Return the (X, Y) coordinate for the center point of the cell that contains the specified text.  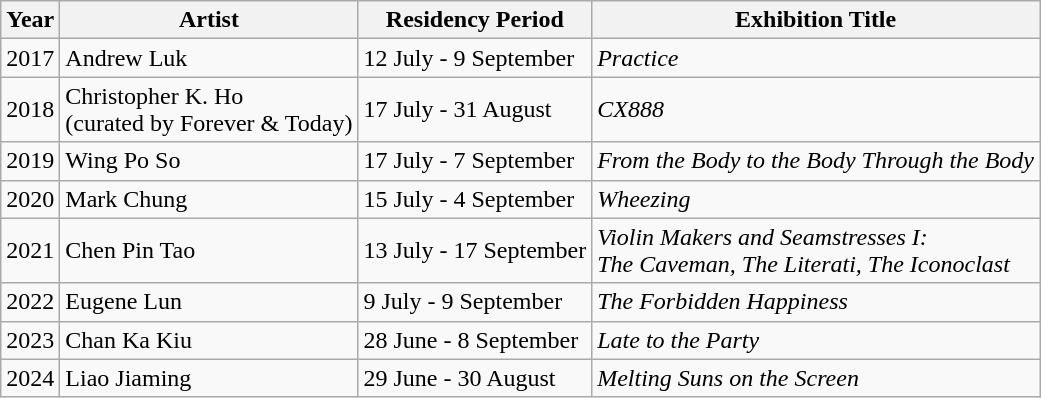
Wing Po So (209, 161)
2019 (30, 161)
Late to the Party (816, 340)
Andrew Luk (209, 58)
17 July - 31 August (475, 110)
15 July - 4 September (475, 199)
2024 (30, 378)
Eugene Lun (209, 302)
17 July - 7 September (475, 161)
9 July - 9 September (475, 302)
2023 (30, 340)
2017 (30, 58)
Residency Period (475, 20)
Year (30, 20)
Melting Suns on the Screen (816, 378)
Chan Ka Kiu (209, 340)
28 June - 8 September (475, 340)
12 July - 9 September (475, 58)
2020 (30, 199)
CX888 (816, 110)
Liao Jiaming (209, 378)
13 July - 17 September (475, 250)
Mark Chung (209, 199)
2022 (30, 302)
The Forbidden Happiness (816, 302)
Violin Makers and Seamstresses I:The Caveman, The Literati, The Iconoclast (816, 250)
Exhibition Title (816, 20)
Artist (209, 20)
Christopher K. Ho(curated by Forever & Today) (209, 110)
Chen Pin Tao (209, 250)
From the Body to the Body Through the Body (816, 161)
2021 (30, 250)
29 June - 30 August (475, 378)
2018 (30, 110)
Practice (816, 58)
Wheezing (816, 199)
